Determine the (x, y) coordinate at the center of the cell enclosing the given text.  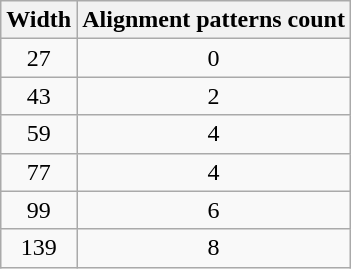
6 (214, 210)
Width (39, 20)
99 (39, 210)
Alignment patterns count (214, 20)
27 (39, 58)
59 (39, 134)
0 (214, 58)
139 (39, 248)
43 (39, 96)
77 (39, 172)
8 (214, 248)
2 (214, 96)
